Output the [x, y] coordinate of the center of the cell containing the given text.  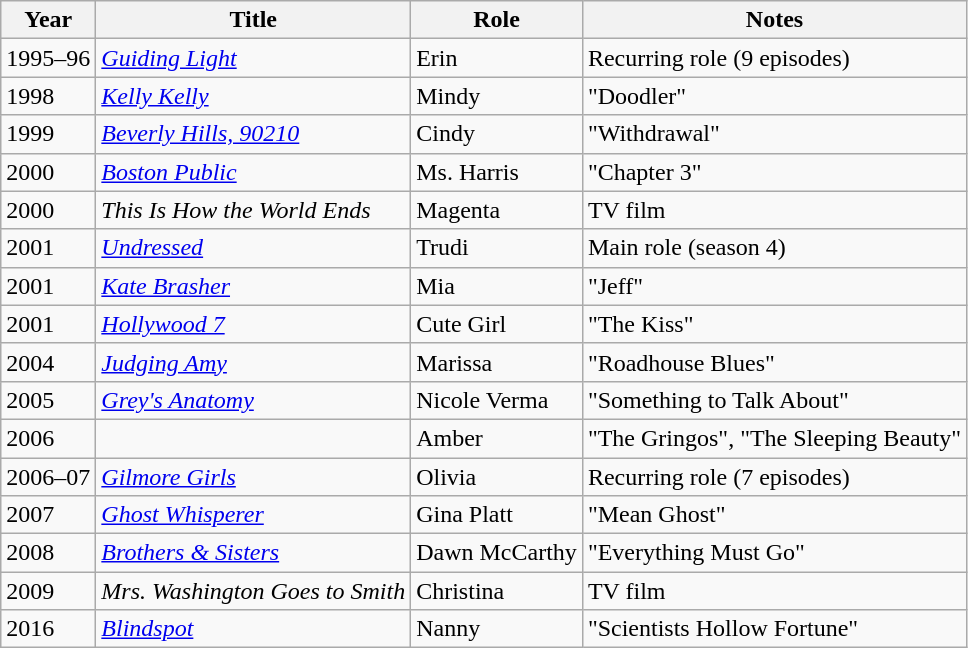
2005 [48, 400]
1995–96 [48, 58]
Cute Girl [497, 324]
Grey's Anatomy [254, 400]
Kelly Kelly [254, 96]
2004 [48, 362]
"Doodler" [774, 96]
"Withdrawal" [774, 134]
Dawn McCarthy [497, 553]
Ghost Whisperer [254, 515]
2006–07 [48, 477]
2016 [48, 629]
2007 [48, 515]
Gilmore Girls [254, 477]
Marissa [497, 362]
Recurring role (7 episodes) [774, 477]
Trudi [497, 248]
1999 [48, 134]
1998 [48, 96]
"Everything Must Go" [774, 553]
Gina Platt [497, 515]
"Mean Ghost" [774, 515]
Nicole Verma [497, 400]
2009 [48, 591]
Year [48, 20]
Mrs. Washington Goes to Smith [254, 591]
Guiding Light [254, 58]
2008 [48, 553]
Title [254, 20]
Amber [497, 438]
Magenta [497, 210]
"Something to Talk About" [774, 400]
"The Kiss" [774, 324]
Cindy [497, 134]
Beverly Hills, 90210 [254, 134]
"Chapter 3" [774, 172]
This Is How the World Ends [254, 210]
Mia [497, 286]
Brothers & Sisters [254, 553]
Olivia [497, 477]
Ms. Harris [497, 172]
Recurring role (9 episodes) [774, 58]
"Roadhouse Blues" [774, 362]
Nanny [497, 629]
Christina [497, 591]
Blindspot [254, 629]
Hollywood 7 [254, 324]
"Jeff" [774, 286]
Notes [774, 20]
2006 [48, 438]
Mindy [497, 96]
Judging Amy [254, 362]
Erin [497, 58]
Undressed [254, 248]
Role [497, 20]
"Scientists Hollow Fortune" [774, 629]
"The Gringos", "The Sleeping Beauty" [774, 438]
Boston Public [254, 172]
Kate Brasher [254, 286]
Main role (season 4) [774, 248]
